Find where the given text appears and provide that cell's center as (x, y) coordinate. 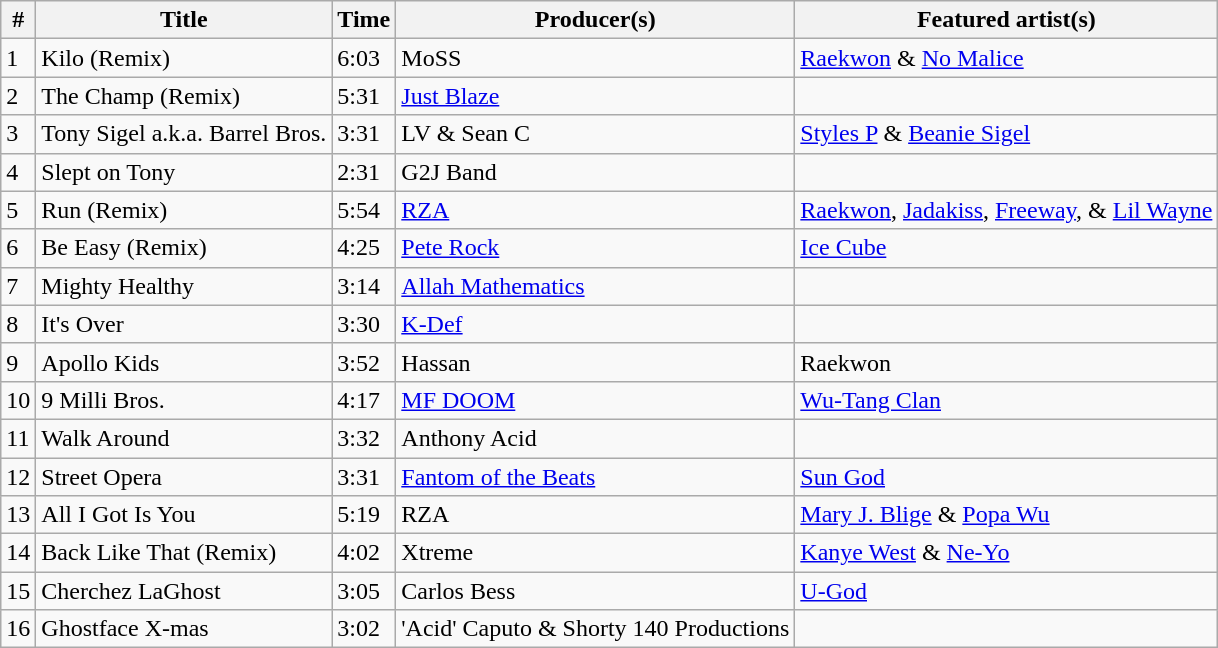
5 (18, 210)
Carlos Bess (596, 591)
Be Easy (Remix) (184, 248)
4:17 (364, 400)
All I Got Is You (184, 515)
Mighty Healthy (184, 286)
Just Blaze (596, 96)
Kilo (Remix) (184, 58)
MF DOOM (596, 400)
Raekwon & No Malice (1006, 58)
13 (18, 515)
2 (18, 96)
4 (18, 172)
2:31 (364, 172)
9 (18, 362)
Sun God (1006, 477)
Xtreme (596, 553)
# (18, 20)
LV & Sean C (596, 134)
Raekwon, Jadakiss, Freeway, & Lil Wayne (1006, 210)
5:54 (364, 210)
Title (184, 20)
Producer(s) (596, 20)
3:05 (364, 591)
15 (18, 591)
Ghostface X-mas (184, 629)
12 (18, 477)
Slept on Tony (184, 172)
'Acid' Caputo & Shorty 140 Productions (596, 629)
Pete Rock (596, 248)
The Champ (Remix) (184, 96)
7 (18, 286)
3:14 (364, 286)
6 (18, 248)
G2J Band (596, 172)
4:25 (364, 248)
5:19 (364, 515)
Fantom of the Beats (596, 477)
Run (Remix) (184, 210)
Raekwon (1006, 362)
6:03 (364, 58)
Featured artist(s) (1006, 20)
Wu-Tang Clan (1006, 400)
Walk Around (184, 438)
11 (18, 438)
8 (18, 324)
Apollo Kids (184, 362)
U-God (1006, 591)
Street Opera (184, 477)
16 (18, 629)
Tony Sigel a.k.a. Barrel Bros. (184, 134)
3:32 (364, 438)
K-Def (596, 324)
Time (364, 20)
4:02 (364, 553)
3 (18, 134)
5:31 (364, 96)
Ice Cube (1006, 248)
Kanye West & Ne-Yo (1006, 553)
Styles P & Beanie Sigel (1006, 134)
3:30 (364, 324)
3:52 (364, 362)
14 (18, 553)
Back Like That (Remix) (184, 553)
MoSS (596, 58)
Mary J. Blige & Popa Wu (1006, 515)
Hassan (596, 362)
1 (18, 58)
Anthony Acid (596, 438)
It's Over (184, 324)
10 (18, 400)
3:02 (364, 629)
9 Milli Bros. (184, 400)
Allah Mathematics (596, 286)
Cherchez LaGhost (184, 591)
